Capture the cell that displays the provided text and extract its (X, Y) central coordinate. 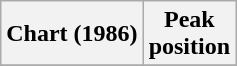
Chart (1986) (72, 34)
Peakposition (189, 34)
